Extract the (x, y) coordinate from the center of the cell holding the provided text.  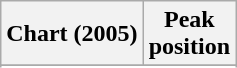
Chart (2005) (72, 34)
Peakposition (189, 34)
